Extract the [x, y] coordinate from the center of the cell holding the provided text.  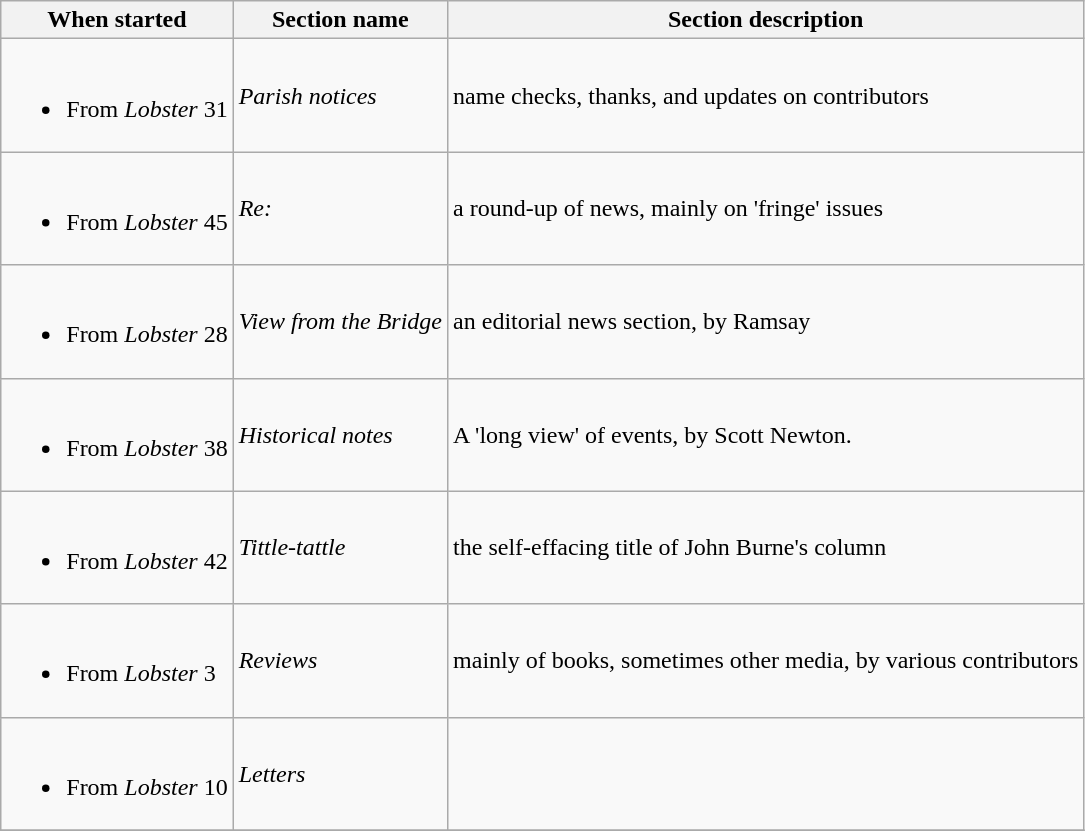
From Lobster 28 [117, 322]
View from the Bridge [340, 322]
From Lobster 45 [117, 208]
From Lobster 31 [117, 96]
name checks, thanks, and updates on contributors [766, 96]
From Lobster 38 [117, 434]
Reviews [340, 660]
Letters [340, 774]
a round-up of news, mainly on 'fringe' issues [766, 208]
From Lobster 10 [117, 774]
Parish notices [340, 96]
Section name [340, 20]
From Lobster 3 [117, 660]
Historical notes [340, 434]
When started [117, 20]
Tittle-tattle [340, 548]
From Lobster 42 [117, 548]
the self-effacing title of John Burne's column [766, 548]
Section description [766, 20]
an editorial news section, by Ramsay [766, 322]
A 'long view' of events, by Scott Newton. [766, 434]
Re: [340, 208]
mainly of books, sometimes other media, by various contributors [766, 660]
